Extract the [X, Y] coordinate from the center of the cell holding the provided text.  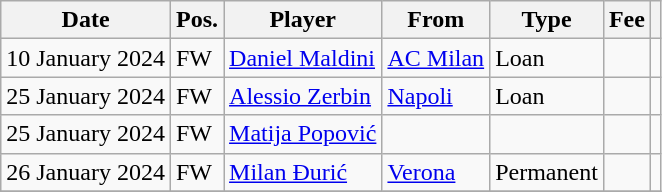
Date [86, 20]
Permanent [547, 172]
Fee [626, 20]
Napoli [436, 96]
Milan Đurić [303, 172]
Verona [436, 172]
10 January 2024 [86, 58]
Player [303, 20]
Alessio Zerbin [303, 96]
Pos. [196, 20]
Matija Popović [303, 134]
26 January 2024 [86, 172]
Daniel Maldini [303, 58]
AC Milan [436, 58]
From [436, 20]
Type [547, 20]
